Return the (x, y) coordinate for the center point of the cell that contains the specified text.  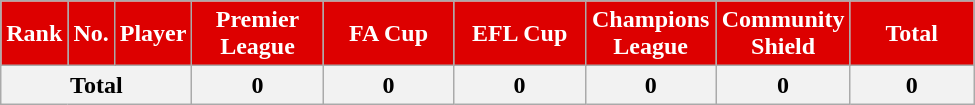
Community Shield (783, 34)
Premier League (258, 34)
Champions League (650, 34)
FA Cup (388, 34)
Rank (34, 34)
EFL Cup (520, 34)
Player (153, 34)
No. (91, 34)
